Search for the cell housing the specified text and yield its (X, Y) center coordinate. 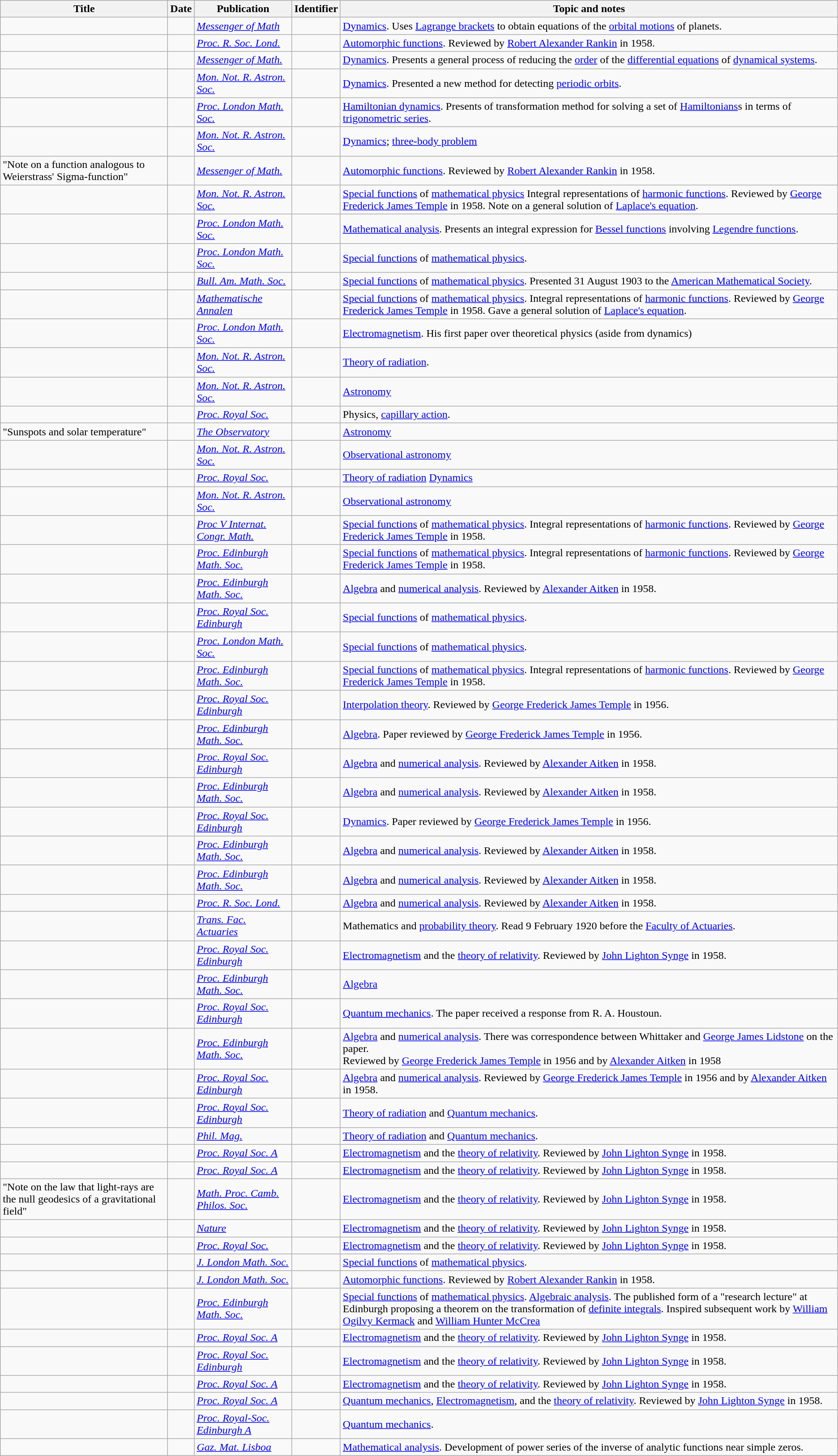
Special functions of mathematical physics. Presented 31 August 1903 to the American Mathematical Society. (589, 281)
"Note on the law that light-rays are the null geodesics of a gravitational field" (84, 1199)
Proc. Royal-Soc. Edinburgh A (243, 1424)
Algebra (589, 984)
Mathematical analysis. Development of power series of the inverse of analytic functions near simple zeros. (589, 1447)
Gaz. Mat. Lisboa (243, 1447)
Dynamics. Presented a new method for detecting periodic orbits. (589, 83)
Identifier (316, 9)
Theory of radiation. (589, 363)
Quantum mechanics, Electromagnetism, and the theory of relativity. Reviewed by John Lighton Synge in 1958. (589, 1401)
Electromagnetism. His first paper over theoretical physics (aside from dynamics) (589, 333)
Title (84, 9)
"Sunspots and solar temperature" (84, 432)
Hamiltonian dynamics. Presents of transformation method for solving a set of Hamiltonianss in terms of trigonometric series. (589, 112)
Dynamics. Uses Lagrange brackets to obtain equations of the orbital motions of planets. (589, 26)
Quantum mechanics. The paper received a response from R. A. Houstoun. (589, 1013)
Mathematics and probability theory. Read 9 February 1920 before the Faculty of Actuaries. (589, 926)
Trans. Fac. Actuaries (243, 926)
Phil. Mag. (243, 1136)
Quantum mechanics. (589, 1424)
Date (181, 9)
Publication (243, 9)
Topic and notes (589, 9)
Messenger of Math (243, 26)
Physics, capillary action. (589, 415)
Math. Proc. Camb. Philos. Soc. (243, 1199)
"Note on a function analogous to Weierstrass' Sigma-function" (84, 170)
Dynamics; three-body problem (589, 142)
Interpolation theory. Reviewed by George Frederick James Temple in 1956. (589, 705)
Mathematical analysis. Presents an integral expression for Bessel functions involving Legendre functions. (589, 228)
Proc V Internat. Congr. Math. (243, 530)
Mathematische Annalen (243, 304)
Bull. Am. Math. Soc. (243, 281)
Dynamics. Paper reviewed by George Frederick James Temple in 1956. (589, 821)
Dynamics. Presents a general process of reducing the order of the differential equations of dynamical systems. (589, 60)
Algebra and numerical analysis. Reviewed by George Frederick James Temple in 1956 and by Alexander Aitken in 1958. (589, 1084)
Algebra. Paper reviewed by George Frederick James Temple in 1956. (589, 734)
Nature (243, 1228)
Theory of radiation Dynamics (589, 478)
The Observatory (243, 432)
